Provide the [X, Y] coordinate of the cell's center where the given text is located.  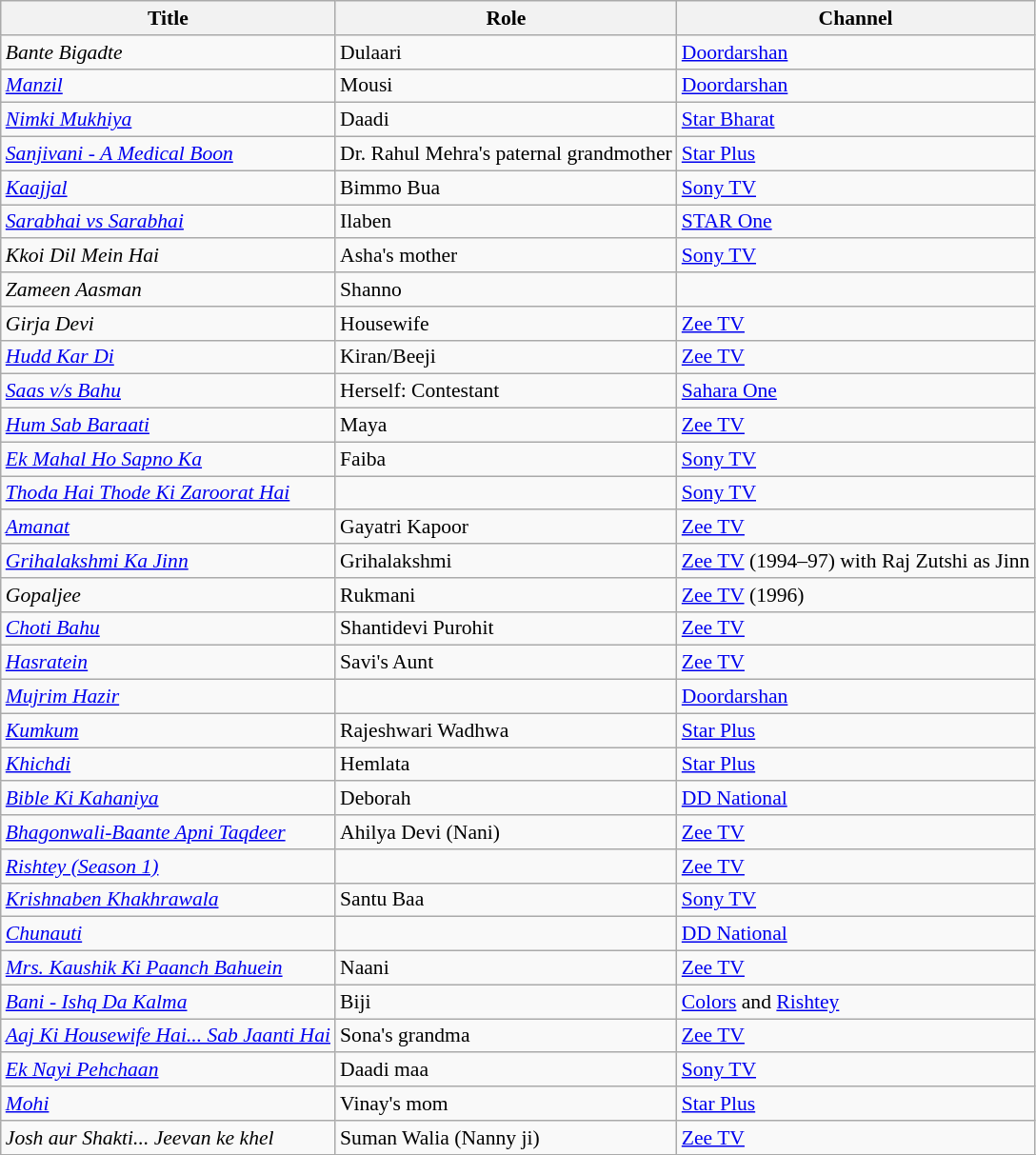
Girja Devi [168, 324]
Deborah [507, 799]
Ilaben [507, 222]
Mohi [168, 1104]
Naani [507, 968]
Grihalakshmi [507, 561]
Kkoi Dil Mein Hai [168, 256]
Colors and Rishtey [856, 1002]
Savi's Aunt [507, 663]
Ahilya Devi (Nani) [507, 832]
Kumkum [168, 730]
Aaj Ki Housewife Hai... Sab Jaanti Hai [168, 1036]
Mujrim Hazir [168, 697]
Channel [856, 18]
Nimki Mukhiya [168, 120]
Josh aur Shakti... Jeevan ke khel [168, 1138]
Choti Bahu [168, 628]
Herself: Contestant [507, 391]
Thoda Hai Thode Ki Zaroorat Hai [168, 493]
Maya [507, 426]
Suman Walia (Nanny ji) [507, 1138]
Faiba [507, 459]
Dr. Rahul Mehra's paternal grandmother [507, 154]
Rajeshwari Wadhwa [507, 730]
Khichdi [168, 765]
Bible Ki Kahaniya [168, 799]
Kaajjal [168, 188]
Star Bharat [856, 120]
Amanat [168, 528]
Hemlata [507, 765]
Asha's mother [507, 256]
Ek Nayi Pehchaan [168, 1070]
Rukmani [507, 595]
Ek Mahal Ho Sapno Ka [168, 459]
Dulaari [507, 52]
Bhagonwali-Baante Apni Taqdeer [168, 832]
Shanno [507, 289]
Bimmo Bua [507, 188]
Zee TV (1994–97) with Raj Zutshi as Jinn [856, 561]
Daadi maa [507, 1070]
Role [507, 18]
Grihalakshmi Ka Jinn [168, 561]
Zameen Aasman [168, 289]
Gayatri Kapoor [507, 528]
Sarabhai vs Sarabhai [168, 222]
Sahara One [856, 391]
Chunauti [168, 934]
Sona's grandma [507, 1036]
Manzil [168, 86]
Mrs. Kaushik Ki Paanch Bahuein [168, 968]
Rishtey (Season 1) [168, 866]
Vinay's mom [507, 1104]
Sanjivani - A Medical Boon [168, 154]
Hum Sab Baraati [168, 426]
STAR One [856, 222]
Shantidevi Purohit [507, 628]
Saas v/s Bahu [168, 391]
Gopaljee [168, 595]
Biji [507, 1002]
Title [168, 18]
Daadi [507, 120]
Housewife [507, 324]
Krishnaben Khakhrawala [168, 900]
Hasratein [168, 663]
Hudd Kar Di [168, 357]
Mousi [507, 86]
Santu Baa [507, 900]
Zee TV (1996) [856, 595]
Kiran/Beeji [507, 357]
Bante Bigadte [168, 52]
Bani - Ishq Da Kalma [168, 1002]
